Capture the cell that displays the provided text and extract its [X, Y] central coordinate. 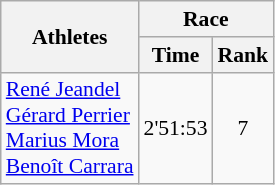
Time [176, 55]
Athletes [70, 36]
Race [206, 19]
2'51:53 [176, 128]
René JeandelGérard PerrierMarius MoraBenoît Carrara [70, 128]
7 [244, 128]
Rank [244, 55]
